Return the (x, y) coordinate for the center point of the cell that contains the specified text.  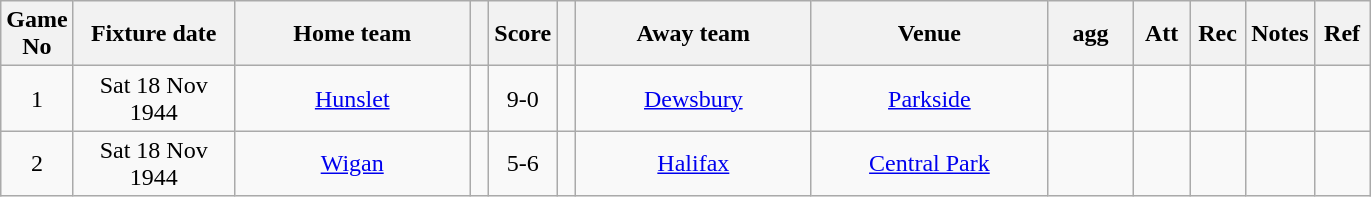
Att (1162, 34)
Hunslet (352, 98)
9-0 (523, 98)
Fixture date (154, 34)
2 (37, 164)
Wigan (352, 164)
1 (37, 98)
Central Park (929, 164)
5-6 (523, 164)
Halifax (693, 164)
Game No (37, 34)
Notes (1280, 34)
Home team (352, 34)
Score (523, 34)
Venue (929, 34)
Away team (693, 34)
Ref (1342, 34)
Dewsbury (693, 98)
Rec (1218, 34)
agg (1090, 34)
Parkside (929, 98)
